Identify which cell holds the provided text, then report its (X, Y) central coordinate. 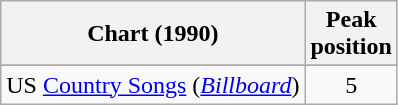
Peakposition (351, 34)
5 (351, 85)
US Country Songs (Billboard) (153, 85)
Chart (1990) (153, 34)
